For the text-containing cell, return its midpoint in [X, Y] coordinate format. 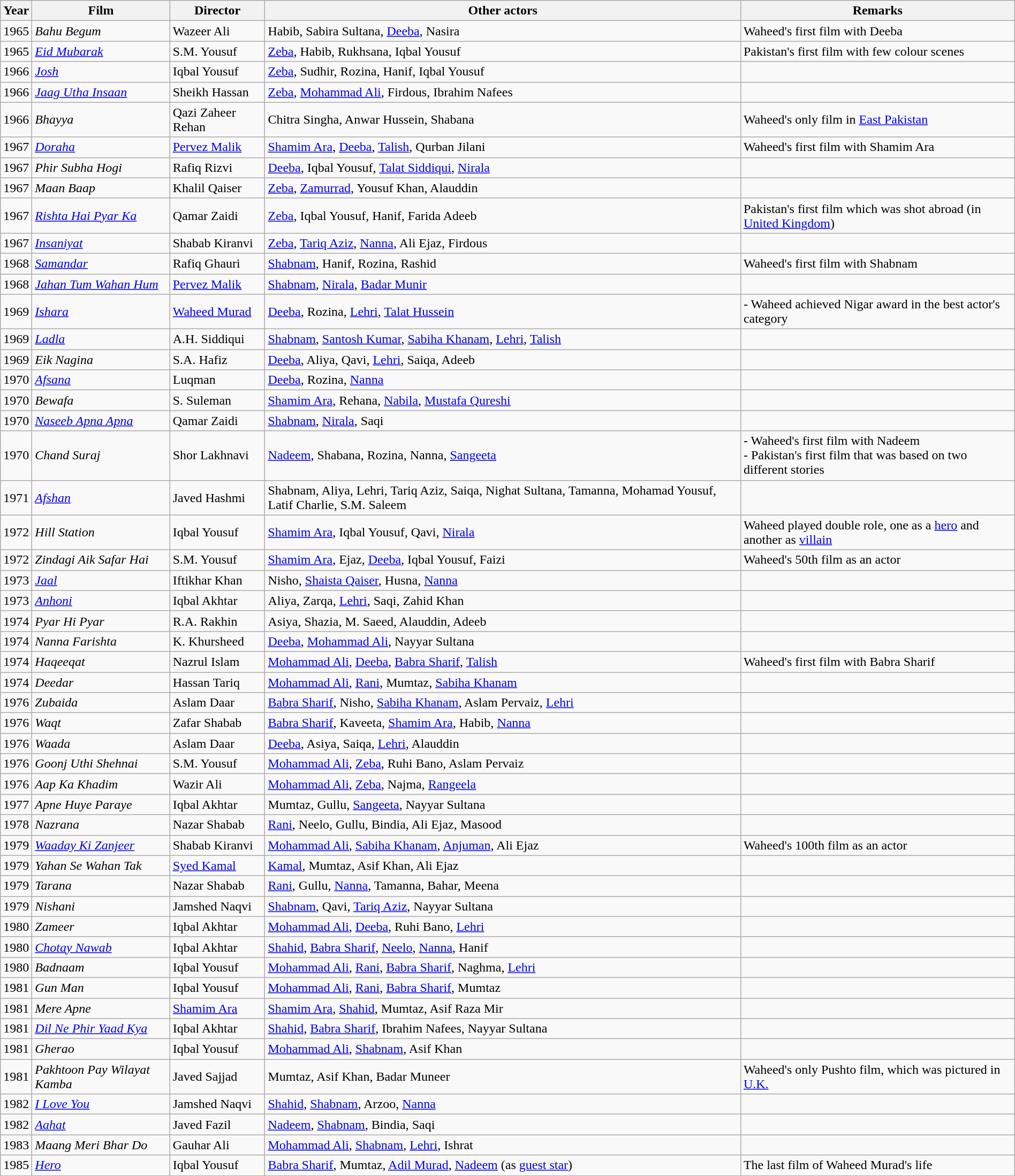
Zeba, Tariq Aziz, Nanna, Ali Ejaz, Firdous [503, 243]
Gauhar Ali [217, 1145]
- Waheed's first film with Nadeem- Pakistan's first film that was based on two different stories [877, 456]
Waheed's 100th film as an actor [877, 845]
S.A. Hafiz [217, 360]
Shahid, Shabnam, Arzoo, Nanna [503, 1104]
Shabnam, Qavi, Tariq Aziz, Nayyar Sultana [503, 906]
Shabnam, Nirala, Badar Munir [503, 284]
Zameer [101, 927]
Gun Man [101, 988]
Deedar [101, 682]
Naseeb Apna Apna [101, 421]
Kamal, Mumtaz, Asif Khan, Ali Ejaz [503, 866]
Bahu Begum [101, 31]
Director [217, 11]
Eid Mubarak [101, 51]
Waheed played double role, one as a hero and another as villain [877, 532]
Chitra Singha, Anwar Hussein, Shabana [503, 120]
Waqt [101, 723]
Shamim Ara [217, 1008]
Deeba, Asiya, Saiqa, Lehri, Alauddin [503, 743]
Hassan Tariq [217, 682]
Anhoni [101, 601]
I Love You [101, 1104]
Javed Fazil [217, 1125]
Mohammad Ali, Shabnam, Lehri, Ishrat [503, 1145]
Aahat [101, 1125]
Shabnam, Aliya, Lehri, Tariq Aziz, Saiqa, Nighat Sultana, Tamanna, Mohamad Yousuf, Latif Charlie, S.M. Saleem [503, 498]
Badnaam [101, 967]
Deeba, Mohammad Ali, Nayyar Sultana [503, 641]
Bewafa [101, 400]
Zeba, Zamurrad, Yousuf Khan, Alauddin [503, 188]
Eik Nagina [101, 360]
Dil Ne Phir Yaad Kya [101, 1029]
Zafar Shabab [217, 723]
Samandar [101, 263]
Mohammad Ali, Rani, Babra Sharif, Naghma, Lehri [503, 967]
- Waheed achieved Nigar award in the best actor's category [877, 312]
Jaal [101, 580]
Afsana [101, 380]
Maan Baap [101, 188]
R.A. Rakhin [217, 621]
A.H. Siddiqui [217, 339]
Pakistan's first film with few colour scenes [877, 51]
Deeba, Aliya, Qavi, Lehri, Saiqa, Adeeb [503, 360]
Apne Huye Paraye [101, 805]
Phir Subha Hogi [101, 168]
Mere Apne [101, 1008]
Waheed's 50th film as an actor [877, 560]
Tarana [101, 886]
Deeba, Iqbal Yousuf, Talat Siddiqui, Nirala [503, 168]
Remarks [877, 11]
Nadeem, Shabana, Rozina, Nanna, Sangeeta [503, 456]
Wazeer Ali [217, 31]
Shamim Ara, Rehana, Nabila, Mustafa Qureshi [503, 400]
Nadeem, Shabnam, Bindia, Saqi [503, 1125]
Mohammad Ali, Rani, Mumtaz, Sabiha Khanam [503, 682]
The last film of Waheed Murad's life [877, 1165]
Rafiq Ghauri [217, 263]
Ladla [101, 339]
Mumtaz, Asif Khan, Badar Muneer [503, 1077]
Waaday Ki Zanjeer [101, 845]
Shamim Ara, Deeba, Talish, Qurban Jilani [503, 147]
Javed Sajjad [217, 1077]
Asiya, Shazia, M. Saeed, Alauddin, Adeeb [503, 621]
Shahid, Babra Sharif, Ibrahim Nafees, Nayyar Sultana [503, 1029]
Film [101, 11]
Shahid, Babra Sharif, Neelo, Nanna, Hanif [503, 947]
Mohammad Ali, Zeba, Ruhi Bano, Aslam Pervaiz [503, 764]
Mohammad Ali, Deeba, Babra Sharif, Talish [503, 662]
1971 [16, 498]
Waheed's only film in East Pakistan [877, 120]
Habib, Sabira Sultana, Deeba, Nasira [503, 31]
Ishara [101, 312]
Waheed's first film with Deeba [877, 31]
Zubaida [101, 703]
Yahan Se Wahan Tak [101, 866]
Bhayya [101, 120]
Mohammad Ali, Rani, Babra Sharif, Mumtaz [503, 988]
Rafiq Rizvi [217, 168]
Other actors [503, 11]
1977 [16, 805]
Pakistan's first film which was shot abroad (in United Kingdom) [877, 215]
Iftikhar Khan [217, 580]
Josh [101, 72]
Shabnam, Hanif, Rozina, Rashid [503, 263]
Waheed's first film with Babra Sharif [877, 662]
1978 [16, 825]
Nishani [101, 906]
Mohammad Ali, Shabnam, Asif Khan [503, 1049]
S. Suleman [217, 400]
Mohammad Ali, Sabiha Khanam, Anjuman, Ali Ejaz [503, 845]
1983 [16, 1145]
Khalil Qaiser [217, 188]
Pyar Hi Pyar [101, 621]
Jaag Utha Insaan [101, 92]
Wazir Ali [217, 784]
Zeba, Habib, Rukhsana, Iqbal Yousuf [503, 51]
Babra Sharif, Nisho, Sabiha Khanam, Aslam Pervaiz, Lehri [503, 703]
Shamim Ara, Shahid, Mumtaz, Asif Raza Mir [503, 1008]
Aliya, Zarqa, Lehri, Saqi, Zahid Khan [503, 601]
Nazrana [101, 825]
Javed Hashmi [217, 498]
Doraha [101, 147]
Insaniyat [101, 243]
Hill Station [101, 532]
Shabnam, Santosh Kumar, Sabiha Khanam, Lehri, Talish [503, 339]
Rishta Hai Pyar Ka [101, 215]
Deeba, Rozina, Nanna [503, 380]
Nanna Farishta [101, 641]
Nazrul Islam [217, 662]
Rani, Gullu, Nanna, Tamanna, Bahar, Meena [503, 886]
1985 [16, 1165]
Mumtaz, Gullu, Sangeeta, Nayyar Sultana [503, 805]
Zeba, Sudhir, Rozina, Hanif, Iqbal Yousuf [503, 72]
Mohammad Ali, Deeba, Ruhi Bano, Lehri [503, 927]
Gherao [101, 1049]
Afshan [101, 498]
Qazi Zaheer Rehan [217, 120]
Pakhtoon Pay Wilayat Kamba [101, 1077]
Zeba, Mohammad Ali, Firdous, Ibrahim Nafees [503, 92]
Jahan Tum Wahan Hum [101, 284]
Zindagi Aik Safar Hai [101, 560]
Shamim Ara, Iqbal Yousuf, Qavi, Nirala [503, 532]
Babra Sharif, Mumtaz, Adil Murad, Nadeem (as guest star) [503, 1165]
Rani, Neelo, Gullu, Bindia, Ali Ejaz, Masood [503, 825]
Shamim Ara, Ejaz, Deeba, Iqbal Yousuf, Faizi [503, 560]
Waheed's first film with Shabnam [877, 263]
Mohammad Ali, Zeba, Najma, Rangeela [503, 784]
Waheed's first film with Shamim Ara [877, 147]
Aap Ka Khadim [101, 784]
Syed Kamal [217, 866]
K. Khursheed [217, 641]
Haqeeqat [101, 662]
Sheikh Hassan [217, 92]
Chand Suraj [101, 456]
Luqman [217, 380]
Nisho, Shaista Qaiser, Husna, Nanna [503, 580]
Shor Lakhnavi [217, 456]
Deeba, Rozina, Lehri, Talat Hussein [503, 312]
Year [16, 11]
Goonj Uthi Shehnai [101, 764]
Waheed's only Pushto film, which was pictured in U.K. [877, 1077]
Waada [101, 743]
Maang Meri Bhar Do [101, 1145]
Shabnam, Nirala, Saqi [503, 421]
Babra Sharif, Kaveeta, Shamim Ara, Habib, Nanna [503, 723]
Zeba, Iqbal Yousuf, Hanif, Farida Adeeb [503, 215]
Waheed Murad [217, 312]
Chotay Nawab [101, 947]
Hero [101, 1165]
